Detect which cell encompasses the target text, then output its (x, y) center coordinate. 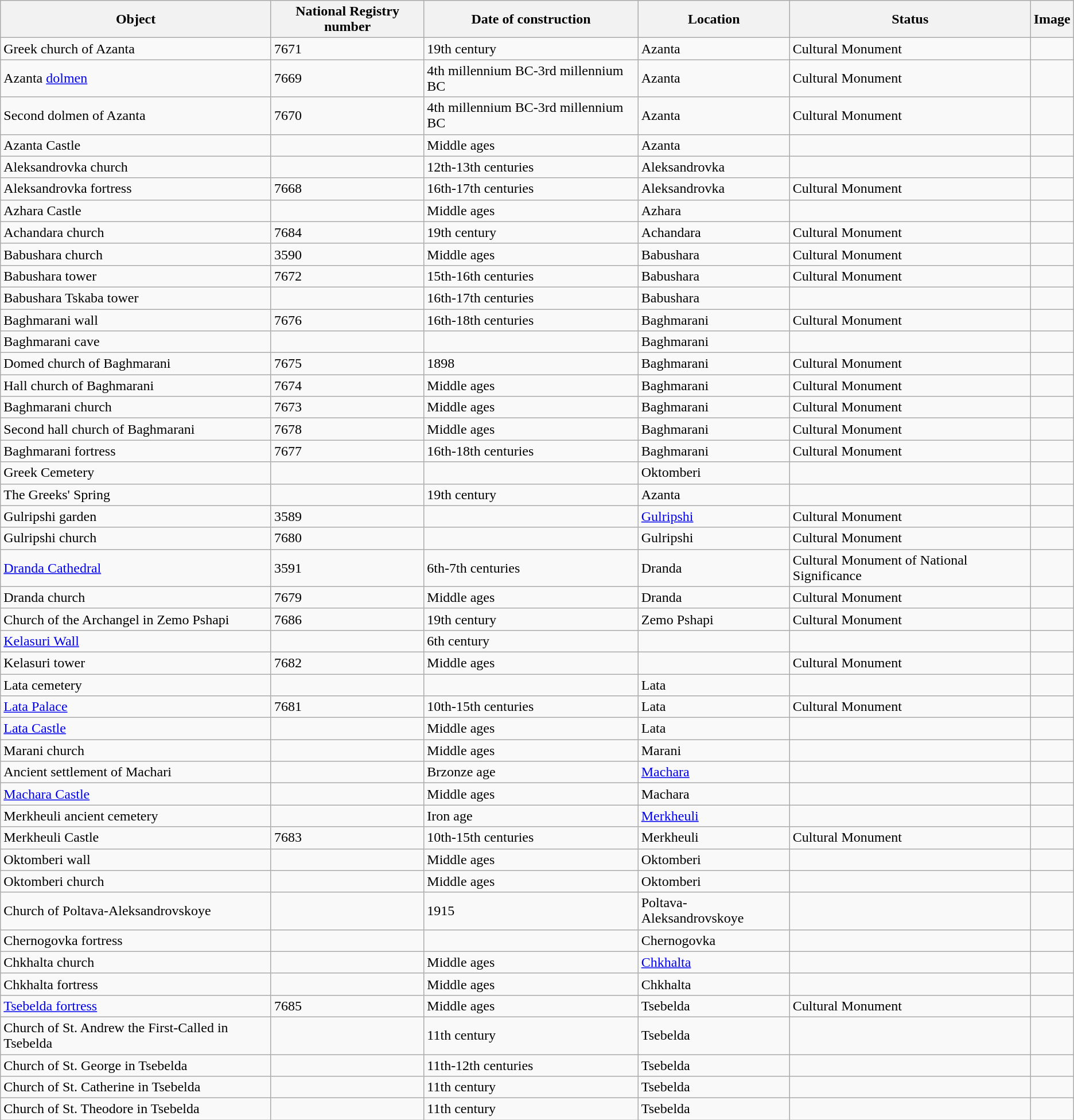
Dranda Cathedral (136, 568)
7669 (347, 78)
Chernogovka (714, 940)
Achandara (714, 232)
Babushara Tskaba tower (136, 298)
Brzonze age (531, 772)
Merkheuli Castle (136, 838)
Achandara church (136, 232)
12th-13th centuries (531, 167)
Chkhalta fortress (136, 984)
7673 (347, 407)
Object (136, 20)
Date of construction (531, 20)
Gulripshi garden (136, 516)
Babushara tower (136, 276)
7680 (347, 538)
Marani church (136, 750)
Oktomberi wall (136, 860)
1898 (531, 364)
7677 (347, 451)
Greek church of Azanta (136, 49)
3591 (347, 568)
7668 (347, 189)
Lata Palace (136, 707)
Church of St. Theodore in Tsebelda (136, 1109)
7682 (347, 663)
3589 (347, 516)
7685 (347, 1006)
Poltava-Aleksandrovskoye (714, 911)
7672 (347, 276)
Marani (714, 750)
National Registry number (347, 20)
Status (910, 20)
Church of the Archangel in Zemo Pshapi (136, 619)
Iron age (531, 816)
7681 (347, 707)
Chernogovka fortress (136, 940)
Baghmarani fortress (136, 451)
Church of St. George in Tsebelda (136, 1065)
3590 (347, 254)
Location (714, 20)
Machara Castle (136, 794)
7676 (347, 320)
Azanta Castle (136, 145)
Kelasuri Wall (136, 641)
Babushara church (136, 254)
Aleksandrovka fortress (136, 189)
Azanta dolmen (136, 78)
The Greeks' Spring (136, 495)
Image (1052, 20)
7678 (347, 429)
Domed church of Baghmarani (136, 364)
Second dolmen of Azanta (136, 116)
Lata Castle (136, 729)
Cultural Monument of National Significance (910, 568)
Azhara Castle (136, 211)
6th-7th centuries (531, 568)
Lata cemetery (136, 685)
Ancient settlement of Machari (136, 772)
15th-16th centuries (531, 276)
Oktomberi church (136, 881)
Church of St. Catherine in Tsebelda (136, 1087)
7686 (347, 619)
7684 (347, 232)
Church of Poltava-Aleksandrovskoye (136, 911)
7679 (347, 597)
Second hall church of Baghmarani (136, 429)
7671 (347, 49)
7683 (347, 838)
Aleksandrovka church (136, 167)
Zemo Pshapi (714, 619)
Church of St. Andrew the First-Called in Tsebelda (136, 1035)
6th century (531, 641)
Greek Cemetery (136, 473)
Baghmarani cave (136, 342)
Gulripshi church (136, 538)
1915 (531, 911)
Kelasuri tower (136, 663)
7674 (347, 386)
Hall church of Baghmarani (136, 386)
Baghmarani wall (136, 320)
Baghmarani church (136, 407)
Azhara (714, 211)
Tsebelda fortress (136, 1006)
7675 (347, 364)
7670 (347, 116)
Dranda church (136, 597)
Merkheuli ancient cemetery (136, 816)
Chkhalta church (136, 962)
11th-12th centuries (531, 1065)
